Capture the cell that displays the provided text and extract its [X, Y] central coordinate. 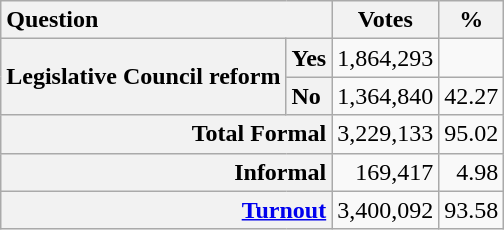
1,364,840 [386, 96]
Informal [166, 172]
1,864,293 [386, 58]
Total Formal [166, 134]
Votes [386, 20]
3,400,092 [386, 210]
95.02 [472, 134]
42.27 [472, 96]
Turnout [166, 210]
169,417 [386, 172]
% [472, 20]
Yes [309, 58]
3,229,133 [386, 134]
93.58 [472, 210]
4.98 [472, 172]
No [309, 96]
Legislative Council reform [144, 77]
Question [166, 20]
